Return (X, Y) of the center of cell containing provided text 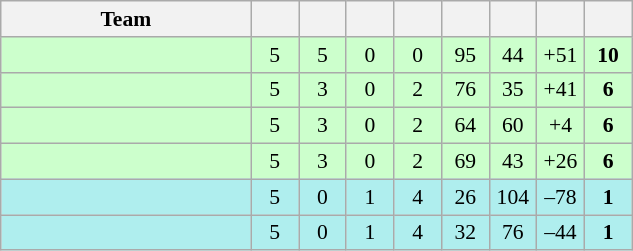
60 (513, 126)
+51 (561, 55)
+26 (561, 162)
10 (608, 55)
32 (465, 233)
+4 (561, 126)
104 (513, 197)
35 (513, 90)
26 (465, 197)
69 (465, 162)
64 (465, 126)
–44 (561, 233)
44 (513, 55)
+41 (561, 90)
95 (465, 55)
43 (513, 162)
–78 (561, 197)
Team (126, 19)
